From the cell containing the given text, extract its center point as (X, Y) coordinate. 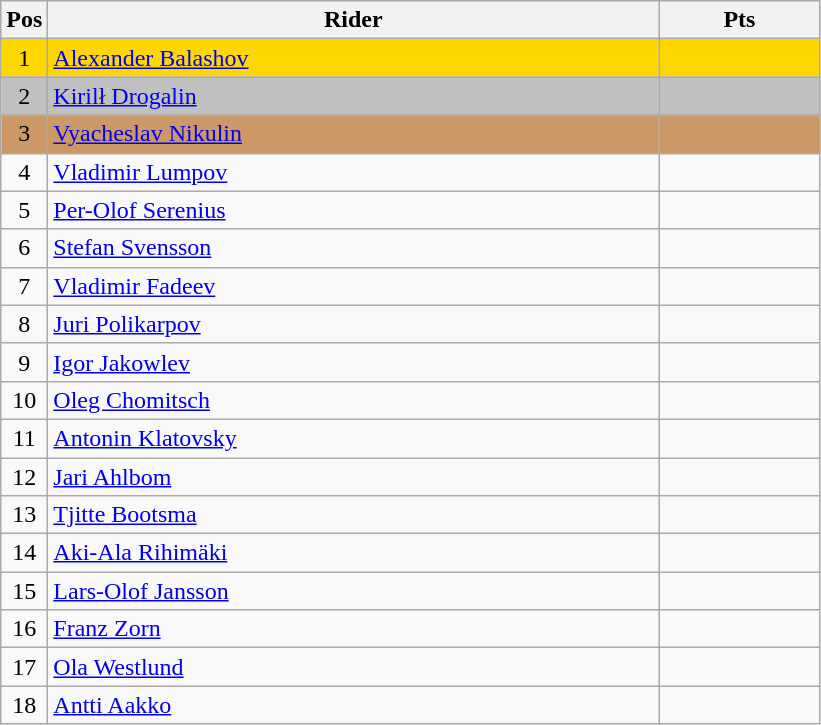
12 (24, 477)
Rider (354, 20)
Vladimir Lumpov (354, 172)
Franz Zorn (354, 629)
Antonin Klatovsky (354, 438)
Juri Polikarpov (354, 324)
7 (24, 286)
Pts (740, 20)
15 (24, 591)
Per-Olof Serenius (354, 210)
Igor Jakowlev (354, 362)
Oleg Chomitsch (354, 400)
Ola Westlund (354, 667)
Kirilł Drogalin (354, 96)
Jari Ahlbom (354, 477)
18 (24, 705)
14 (24, 553)
16 (24, 629)
10 (24, 400)
6 (24, 248)
5 (24, 210)
4 (24, 172)
Antti Aakko (354, 705)
Aki-Ala Rihimäki (354, 553)
3 (24, 134)
Alexander Balashov (354, 58)
Stefan Svensson (354, 248)
Vladimir Fadeev (354, 286)
17 (24, 667)
Lars-Olof Jansson (354, 591)
Vyacheslav Nikulin (354, 134)
Pos (24, 20)
1 (24, 58)
Tjitte Bootsma (354, 515)
9 (24, 362)
13 (24, 515)
11 (24, 438)
2 (24, 96)
8 (24, 324)
